Find where the given text appears and provide that cell's center as [X, Y] coordinate. 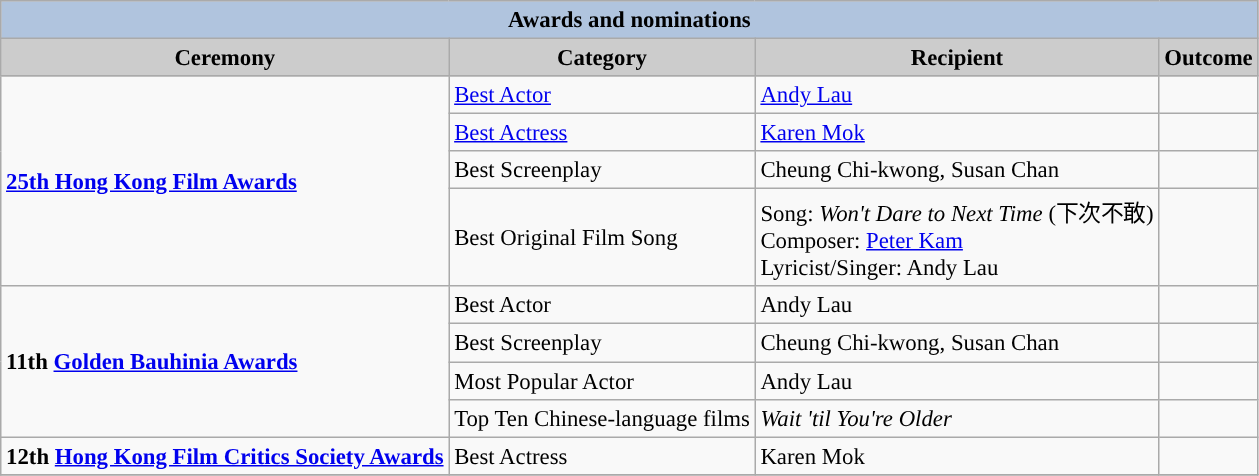
Best Original Film Song [602, 238]
Recipient [957, 58]
25th Hong Kong Film Awards [225, 181]
Category [602, 58]
Top Ten Chinese-language films [602, 418]
11th Golden Bauhinia Awards [225, 361]
12th Hong Kong Film Critics Society Awards [225, 456]
Wait 'til You're Older [957, 418]
Awards and nominations [630, 20]
Song: Won't Dare to Next Time (下次不敢)Composer: Peter Kam Lyricist/Singer: Andy Lau [957, 238]
Most Popular Actor [602, 381]
Ceremony [225, 58]
Outcome [1208, 58]
